Detect which cell encompasses the target text, then output its [x, y] center coordinate. 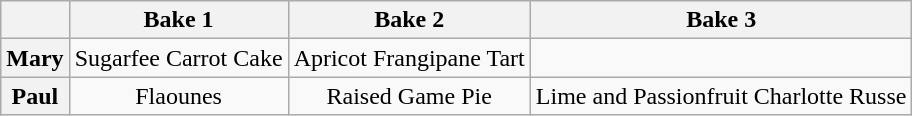
Raised Game Pie [409, 96]
Bake 2 [409, 20]
Flaounes [178, 96]
Sugarfee Carrot Cake [178, 58]
Lime and Passionfruit Charlotte Russe [721, 96]
Bake 1 [178, 20]
Mary [35, 58]
Paul [35, 96]
Apricot Frangipane Tart [409, 58]
Bake 3 [721, 20]
